Detect which cell encompasses the target text, then output its [x, y] center coordinate. 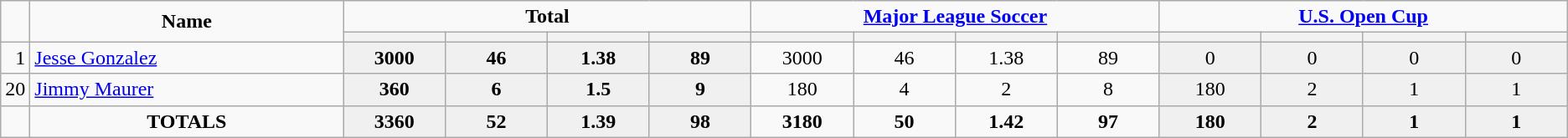
9 [700, 89]
20 [15, 89]
Name [187, 22]
52 [497, 121]
360 [395, 89]
TOTALS [187, 121]
Total [548, 17]
U.S. Open Cup [1364, 17]
8 [1108, 89]
Jimmy Maurer [187, 89]
3360 [395, 121]
3180 [802, 121]
98 [700, 121]
1.39 [598, 121]
4 [905, 89]
6 [497, 89]
1.5 [598, 89]
Major League Soccer [955, 17]
1.42 [1006, 121]
97 [1108, 121]
50 [905, 121]
Jesse Gonzalez [187, 58]
